Provide the (X, Y) coordinate of the cell's center where the given text is located.  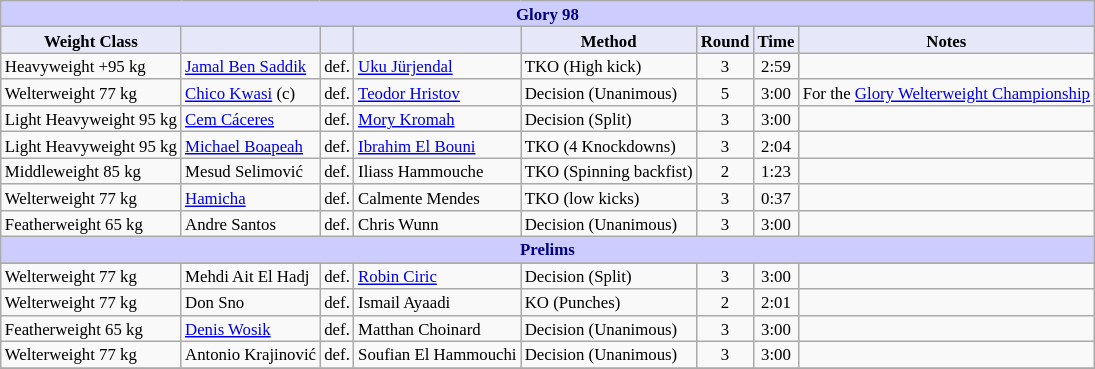
Middleweight 85 kg (91, 171)
Mory Kromah (438, 119)
Method (609, 40)
Teodor Hristov (438, 93)
Heavyweight +95 kg (91, 66)
Prelims (548, 250)
1:23 (776, 171)
5 (726, 93)
Cem Cáceres (250, 119)
Robin Ciric (438, 276)
Hamicha (250, 197)
Antonio Krajinović (250, 355)
2:59 (776, 66)
Denis Wosik (250, 328)
Mesud Selimović (250, 171)
Ibrahim El Bouni (438, 145)
Michael Boapeah (250, 145)
Iliass Hammouche (438, 171)
2:04 (776, 145)
Chris Wunn (438, 224)
For the Glory Welterweight Championship (947, 93)
TKO (low kicks) (609, 197)
Mehdi Ait El Hadj (250, 276)
Weight Class (91, 40)
Glory 98 (548, 14)
Time (776, 40)
Uku Jürjendal (438, 66)
Ismail Ayaadi (438, 302)
KO (Punches) (609, 302)
Chico Kwasi (c) (250, 93)
TKO (High kick) (609, 66)
TKO (4 Knockdowns) (609, 145)
2:01 (776, 302)
Don Sno (250, 302)
Round (726, 40)
Jamal Ben Saddik (250, 66)
0:37 (776, 197)
Andre Santos (250, 224)
Matthan Choinard (438, 328)
Calmente Mendes (438, 197)
Notes (947, 40)
TKO (Spinning backfist) (609, 171)
Soufian El Hammouchi (438, 355)
